Extract the (x, y) coordinate from the center of the cell holding the provided text.  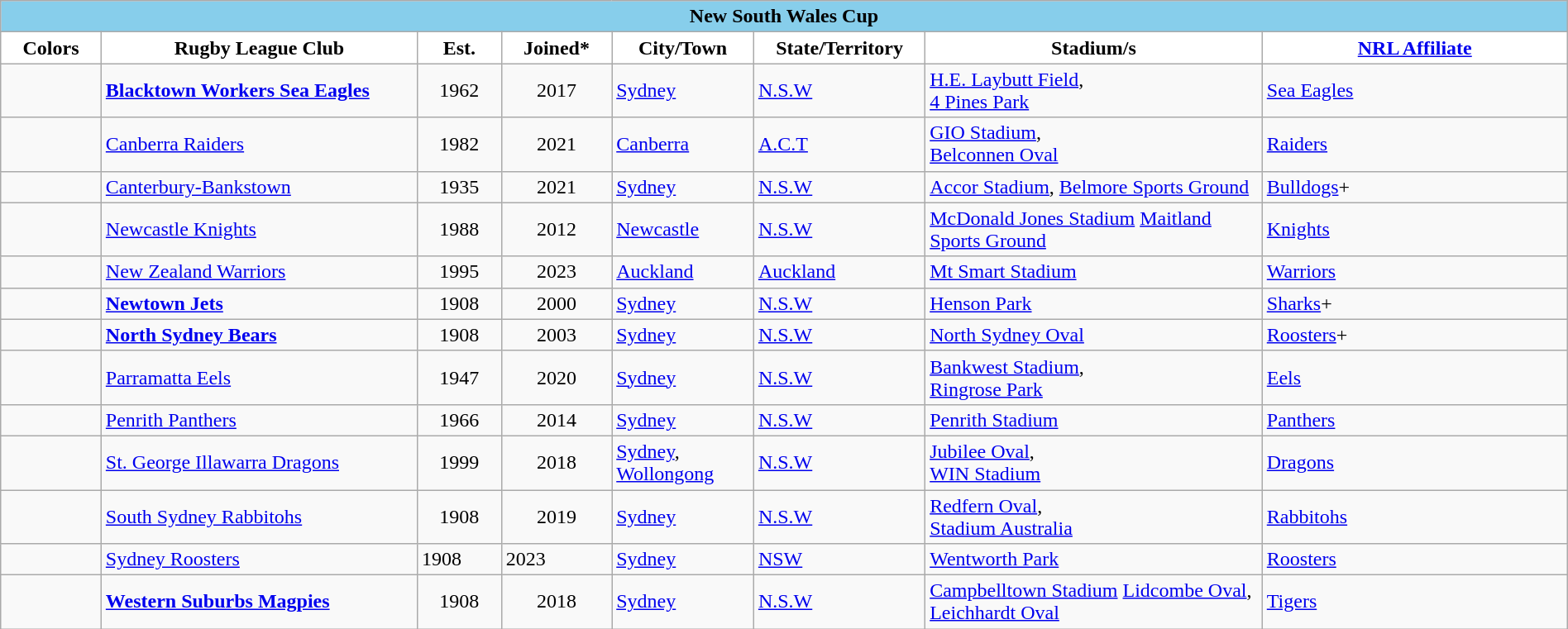
2020 (557, 377)
Warriors (1414, 272)
2000 (557, 303)
NSW (839, 560)
2019 (557, 516)
Wentworth Park (1094, 560)
1966 (460, 420)
Penrith Panthers (259, 420)
Newcastle Knights (259, 230)
1999 (460, 463)
Parramatta Eels (259, 377)
Sydney Roosters (259, 560)
Stadium/s (1094, 48)
Eels (1414, 377)
1947 (460, 377)
1982 (460, 144)
Sea Eagles (1414, 91)
Canterbury-Bankstown (259, 187)
South Sydney Rabbitohs (259, 516)
Sharks+ (1414, 303)
Knights (1414, 230)
Newcastle (683, 230)
Bankwest Stadium,Ringrose Park (1094, 377)
Newtown Jets (259, 303)
NRL Affiliate (1414, 48)
2003 (557, 335)
Canberra Raiders (259, 144)
Jubilee Oval,WIN Stadium (1094, 463)
Roosters+ (1414, 335)
Rabbitohs (1414, 516)
McDonald Jones Stadium Maitland Sports Ground (1094, 230)
Est. (460, 48)
Penrith Stadium (1094, 420)
Dragons (1414, 463)
Panthers (1414, 420)
Tigers (1414, 602)
1995 (460, 272)
2012 (557, 230)
A.C.T (839, 144)
St. George Illawarra Dragons (259, 463)
New Zealand Warriors (259, 272)
Raiders (1414, 144)
Roosters (1414, 560)
Sydney, Wollongong (683, 463)
Henson Park (1094, 303)
Campbelltown Stadium Lidcombe Oval,Leichhardt Oval (1094, 602)
State/Territory (839, 48)
Mt Smart Stadium (1094, 272)
North Sydney Bears (259, 335)
Joined* (557, 48)
Accor Stadium, Belmore Sports Ground (1094, 187)
North Sydney Oval (1094, 335)
1988 (460, 230)
2014 (557, 420)
2017 (557, 91)
H.E. Laybutt Field,4 Pines Park (1094, 91)
Redfern Oval,Stadium Australia (1094, 516)
Rugby League Club (259, 48)
1935 (460, 187)
City/Town (683, 48)
Bulldogs+ (1414, 187)
Colors (51, 48)
Blacktown Workers Sea Eagles (259, 91)
Western Suburbs Magpies (259, 602)
GIO Stadium,Belconnen Oval (1094, 144)
New South Wales Cup (784, 17)
1962 (460, 91)
Canberra (683, 144)
